Search for the cell housing the specified text and yield its (x, y) center coordinate. 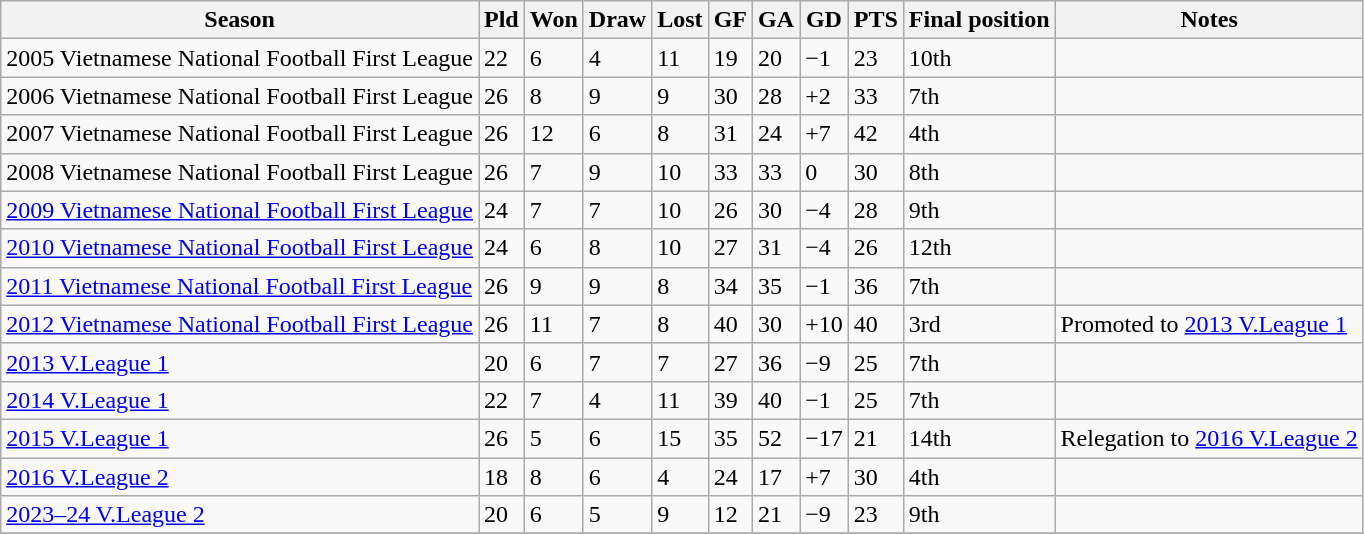
Won (554, 20)
15 (680, 438)
2016 V.League 2 (240, 477)
14th (979, 438)
Relegation to 2016 V.League 2 (1209, 438)
2023–24 V.League 2 (240, 515)
GD (824, 20)
2009 Vietnamese National Football First League (240, 210)
2006 Vietnamese National Football First League (240, 96)
2014 V.League 1 (240, 400)
34 (730, 286)
Season (240, 20)
+10 (824, 324)
Final position (979, 20)
0 (824, 172)
GA (776, 20)
3rd (979, 324)
2010 Vietnamese National Football First League (240, 248)
12th (979, 248)
2008 Vietnamese National Football First League (240, 172)
39 (730, 400)
−17 (824, 438)
GF (730, 20)
Promoted to 2013 V.League 1 (1209, 324)
+2 (824, 96)
19 (730, 58)
Lost (680, 20)
18 (501, 477)
52 (776, 438)
PTS (876, 20)
8th (979, 172)
10th (979, 58)
2011 Vietnamese National Football First League (240, 286)
Pld (501, 20)
Notes (1209, 20)
2012 Vietnamese National Football First League (240, 324)
2015 V.League 1 (240, 438)
2013 V.League 1 (240, 362)
2005 Vietnamese National Football First League (240, 58)
Draw (617, 20)
42 (876, 134)
2007 Vietnamese National Football First League (240, 134)
17 (776, 477)
